Search for the cell housing the specified text and yield its (x, y) center coordinate. 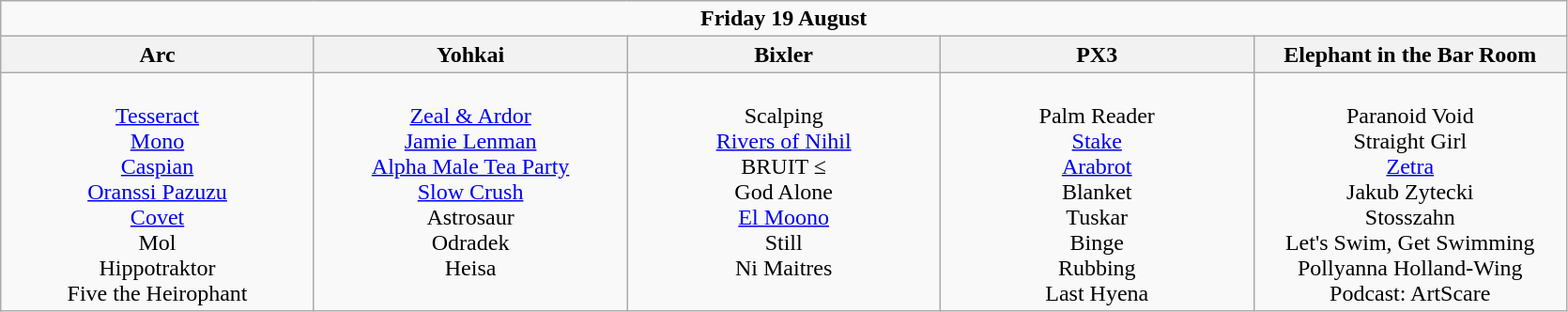
Elephant in the Bar Room (1410, 55)
Tesseract Mono Caspian Oranssi Pazuzu Covet Mol Hippotraktor Five the Heirophant (158, 192)
PX3 (1097, 55)
Zeal & Ardor Jamie Lenman Alpha Male Tea Party Slow Crush Astrosaur Odradek Heisa (470, 192)
Friday 19 August (784, 19)
Paranoid Void Straight Girl Zetra Jakub Zytecki Stosszahn Let's Swim, Get Swimming Pollyanna Holland-Wing Podcast: ArtScare (1410, 192)
Palm Reader Stake Arabrot Blanket Tuskar Binge Rubbing Last Hyena (1097, 192)
Scalping Rivers of Nihil BRUIT ≤ God Alone El Moono Still Ni Maitres (784, 192)
Yohkai (470, 55)
Arc (158, 55)
Bixler (784, 55)
